Extract the [X, Y] coordinate from the center of the cell holding the provided text.  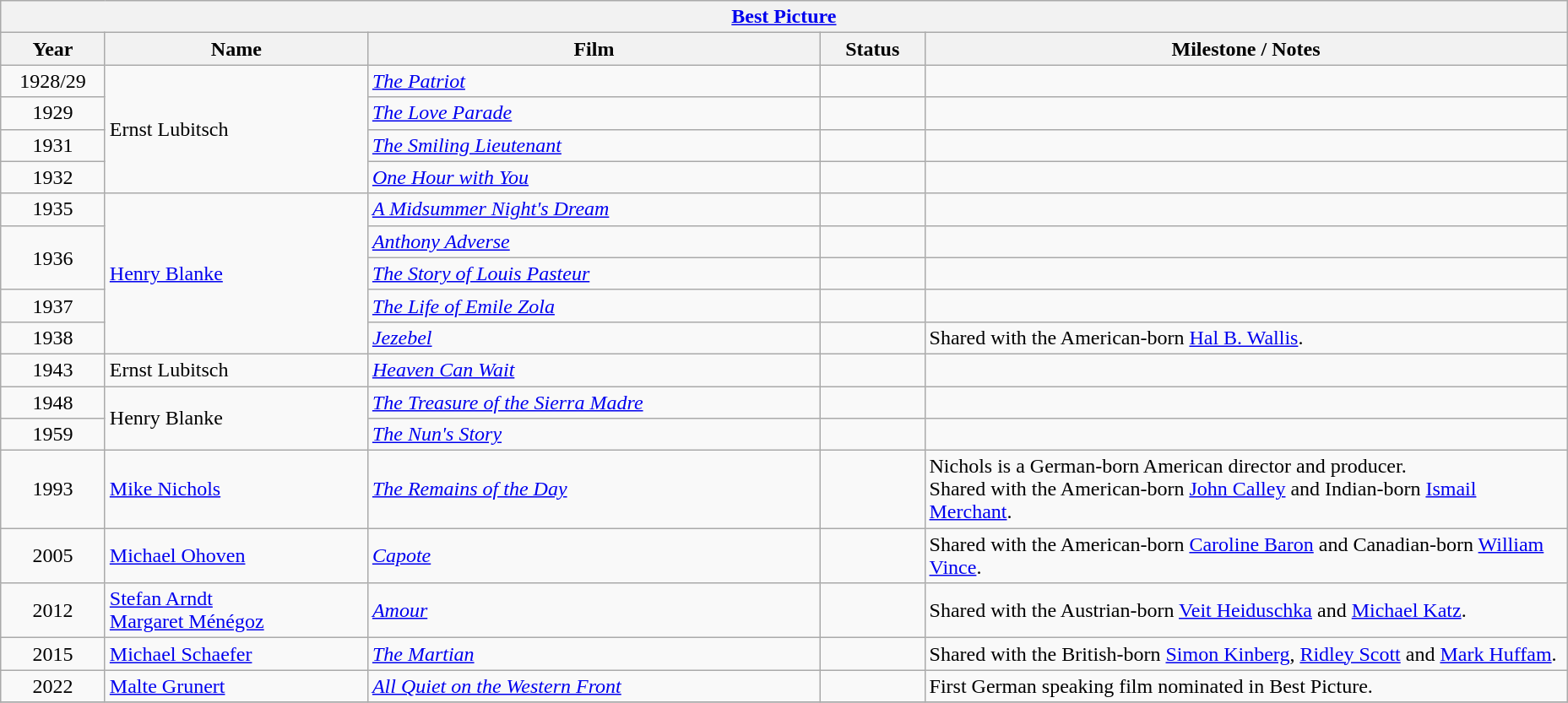
2022 [53, 686]
1993 [53, 489]
1929 [53, 113]
Michael Schaefer [236, 654]
2012 [53, 611]
2015 [53, 654]
First German speaking film nominated in Best Picture. [1246, 686]
Mike Nichols [236, 489]
The Smiling Lieutenant [594, 145]
The Martian [594, 654]
Stefan ArndtMargaret Ménégoz [236, 611]
The Remains of the Day [594, 489]
Nichols is a German-born American director and producer.Shared with the American-born John Calley and Indian-born Ismail Merchant. [1246, 489]
1937 [53, 306]
1935 [53, 209]
Malte Grunert [236, 686]
Film [594, 49]
The Patriot [594, 81]
Milestone / Notes [1246, 49]
Status [872, 49]
Capote [594, 555]
Name [236, 49]
The Story of Louis Pasteur [594, 273]
The Life of Emile Zola [594, 306]
1928/29 [53, 81]
1943 [53, 370]
2005 [53, 555]
Michael Ohoven [236, 555]
A Midsummer Night's Dream [594, 209]
Shared with the American-born Hal B. Wallis. [1246, 338]
1938 [53, 338]
Jezebel [594, 338]
Shared with the British-born Simon Kinberg, Ridley Scott and Mark Huffam. [1246, 654]
1931 [53, 145]
1959 [53, 435]
Shared with the Austrian-born Veit Heiduschka and Michael Katz. [1246, 611]
One Hour with You [594, 177]
The Nun's Story [594, 435]
All Quiet on the Western Front [594, 686]
1936 [53, 257]
Amour [594, 611]
Heaven Can Wait [594, 370]
1932 [53, 177]
1948 [53, 403]
The Treasure of the Sierra Madre [594, 403]
The Love Parade [594, 113]
Best Picture [784, 17]
Anthony Adverse [594, 241]
Year [53, 49]
Shared with the American-born Caroline Baron and Canadian-born William Vince. [1246, 555]
